Extract the [X, Y] coordinate from the center of the cell holding the provided text.  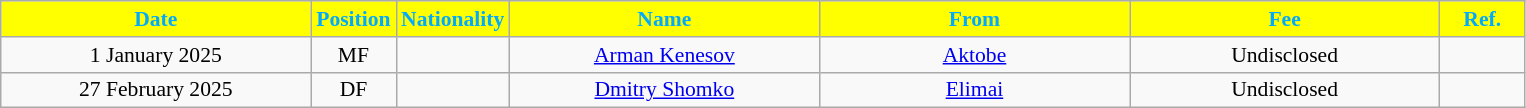
1 January 2025 [156, 55]
MF [354, 55]
Arman Kenesov [664, 55]
Ref. [1482, 19]
Date [156, 19]
Dmitry Shomko [664, 90]
From [974, 19]
Name [664, 19]
Aktobe [974, 55]
DF [354, 90]
27 February 2025 [156, 90]
Position [354, 19]
Nationality [452, 19]
Elimai [974, 90]
Fee [1285, 19]
